From the cell containing the given text, extract its center point as (X, Y) coordinate. 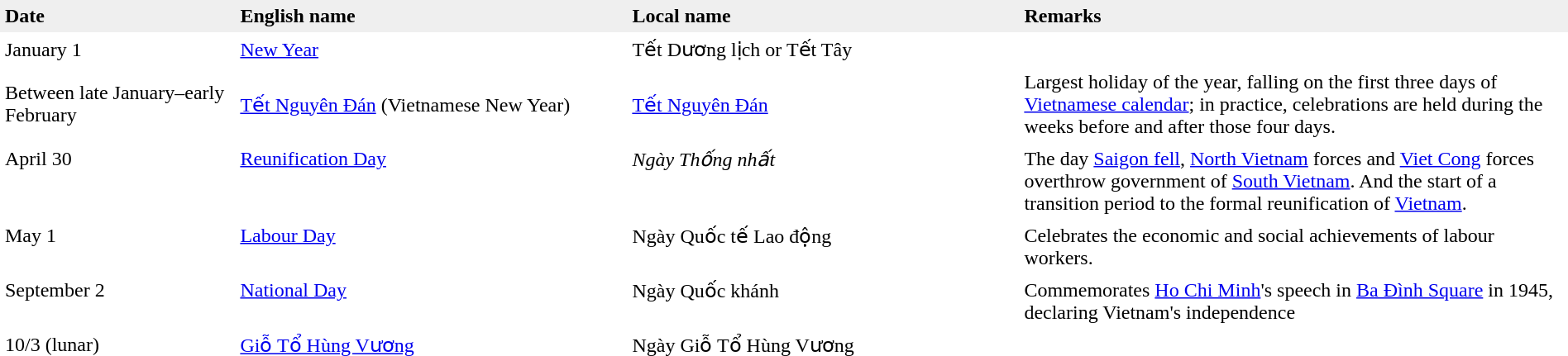
English name (431, 17)
Labour Day (431, 247)
Ngày Quốc khánh (823, 301)
Reunification Day (431, 180)
Tết Nguyên Đán (Vietnamese New Year) (431, 104)
Local name (823, 17)
April 30 (117, 180)
Ngày Thống nhất (823, 180)
Between late January–early February (117, 104)
Tết Dương lịch or Tết Tây (823, 49)
Date (117, 17)
Commemorates Ho Chi Minh's speech in Ba Đình Square in 1945, declaring Vietnam's independence (1293, 301)
September 2 (117, 301)
Ngày Quốc tế Lao động (823, 247)
January 1 (117, 49)
Celebrates the economic and social achievements of labour workers. (1293, 247)
Remarks (1293, 17)
National Day (431, 301)
Tết Nguyên Đán (823, 104)
May 1 (117, 247)
New Year (431, 49)
